Capture the cell that displays the provided text and extract its (X, Y) central coordinate. 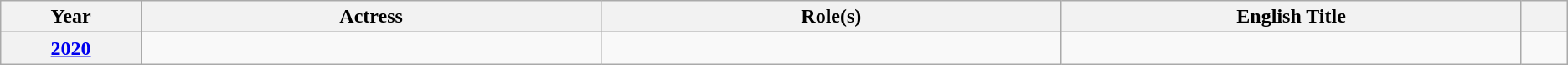
Year (71, 17)
2020 (71, 48)
English Title (1292, 17)
Actress (370, 17)
Role(s) (831, 17)
